Output the (X, Y) coordinate of the center of the cell containing the given text.  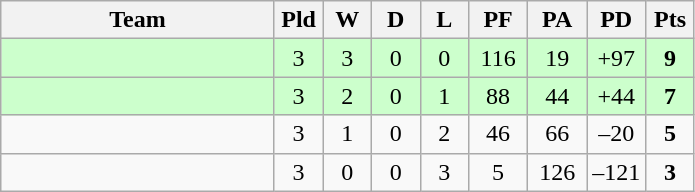
19 (558, 58)
7 (670, 96)
PF (498, 20)
88 (498, 96)
66 (558, 134)
PA (558, 20)
126 (558, 172)
44 (558, 96)
Team (138, 20)
PD (616, 20)
9 (670, 58)
W (348, 20)
–20 (616, 134)
Pld (298, 20)
116 (498, 58)
+44 (616, 96)
46 (498, 134)
D (396, 20)
Pts (670, 20)
+97 (616, 58)
–121 (616, 172)
L (444, 20)
